Detect which cell encompasses the target text, then output its [X, Y] center coordinate. 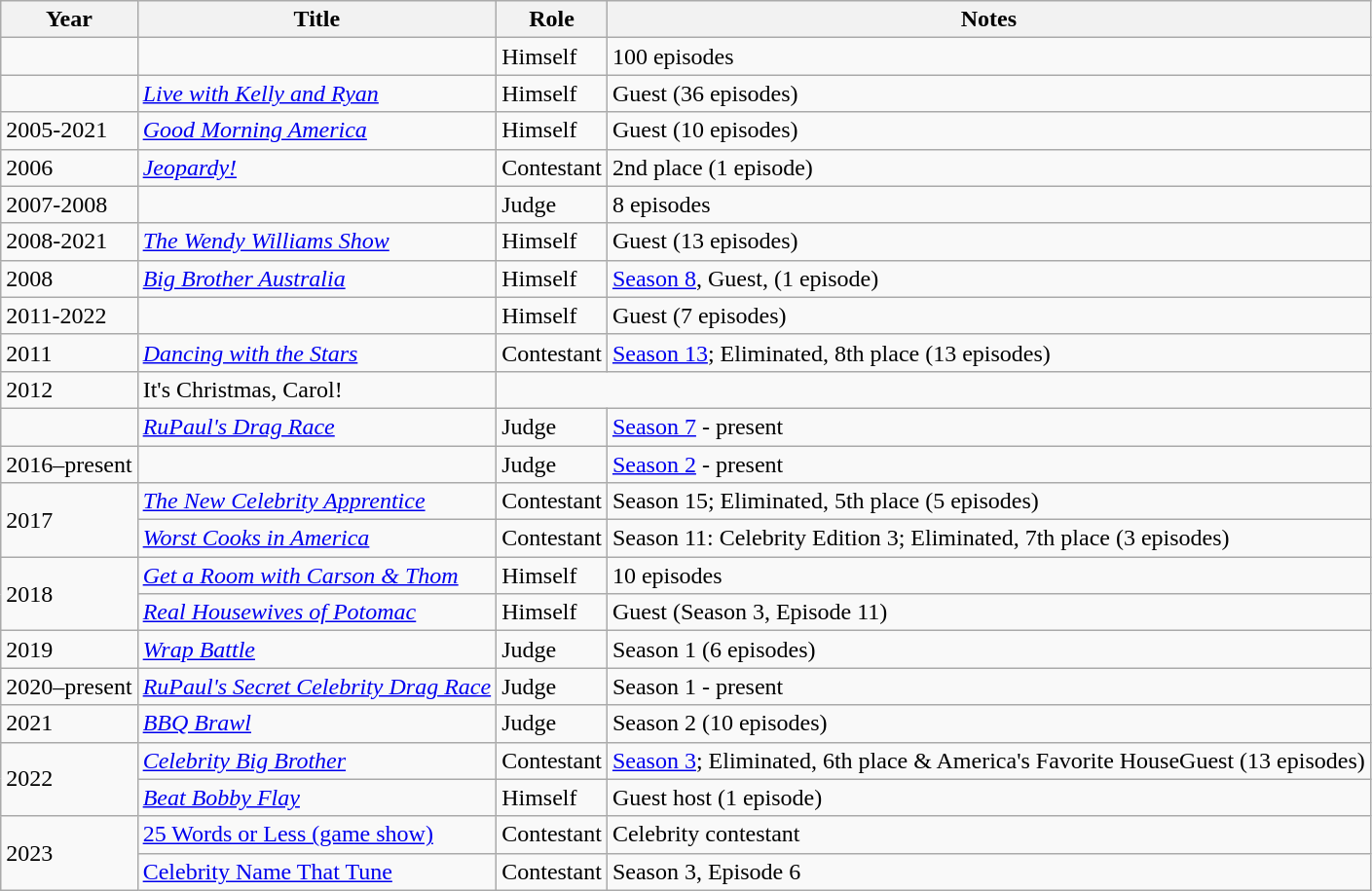
Guest (Season 3, Episode 11) [988, 613]
2017 [69, 520]
2005-2021 [69, 130]
Season 2 - present [988, 464]
2018 [69, 594]
Season 8, Guest, (1 episode) [988, 278]
Celebrity Big Brother [317, 761]
Season 13; Eliminated, 8th place (13 episodes) [988, 353]
Good Morning America [317, 130]
Guest (7 episodes) [988, 316]
Title [317, 19]
Live with Kelly and Ryan [317, 93]
2021 [69, 724]
2011 [69, 353]
Role [552, 19]
2011-2022 [69, 316]
The New Celebrity Apprentice [317, 501]
2016–present [69, 464]
2008-2021 [69, 241]
Jeopardy! [317, 167]
100 episodes [988, 56]
Season 7 - present [988, 427]
RuPaul's Secret Celebrity Drag Race [317, 687]
Celebrity Name That Tune [317, 872]
Season 11: Celebrity Edition 3; Eliminated, 7th place (3 episodes) [988, 538]
2008 [69, 278]
2nd place (1 episode) [988, 167]
Season 3; Eliminated, 6th place & America's Favorite HouseGuest (13 episodes) [988, 761]
Guest (13 episodes) [988, 241]
Season 2 (10 episodes) [988, 724]
Season 1 - present [988, 687]
Dancing with the Stars [317, 353]
Guest host (1 episode) [988, 798]
Guest (36 episodes) [988, 93]
Beat Bobby Flay [317, 798]
BBQ Brawl [317, 724]
2023 [69, 853]
It's Christmas, Carol! [317, 390]
2012 [69, 390]
Season 15; Eliminated, 5th place (5 episodes) [988, 501]
Get a Room with Carson & Thom [317, 575]
Season 1 (6 episodes) [988, 650]
2006 [69, 167]
2020–present [69, 687]
2022 [69, 779]
Guest (10 episodes) [988, 130]
Celebrity contestant [988, 835]
Year [69, 19]
25 Words or Less (game show) [317, 835]
Big Brother Australia [317, 278]
2007-2008 [69, 204]
Real Housewives of Potomac [317, 613]
8 episodes [988, 204]
Worst Cooks in America [317, 538]
RuPaul's Drag Race [317, 427]
10 episodes [988, 575]
Season 3, Episode 6 [988, 872]
Wrap Battle [317, 650]
2019 [69, 650]
The Wendy Williams Show [317, 241]
Notes [988, 19]
